Extract the [x, y] coordinate from the center of the cell holding the provided text.  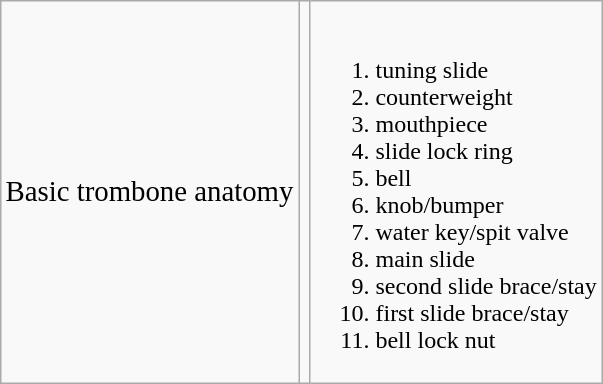
Basic trombone anatomy [150, 192]
